Detect which cell encompasses the target text, then output its [X, Y] center coordinate. 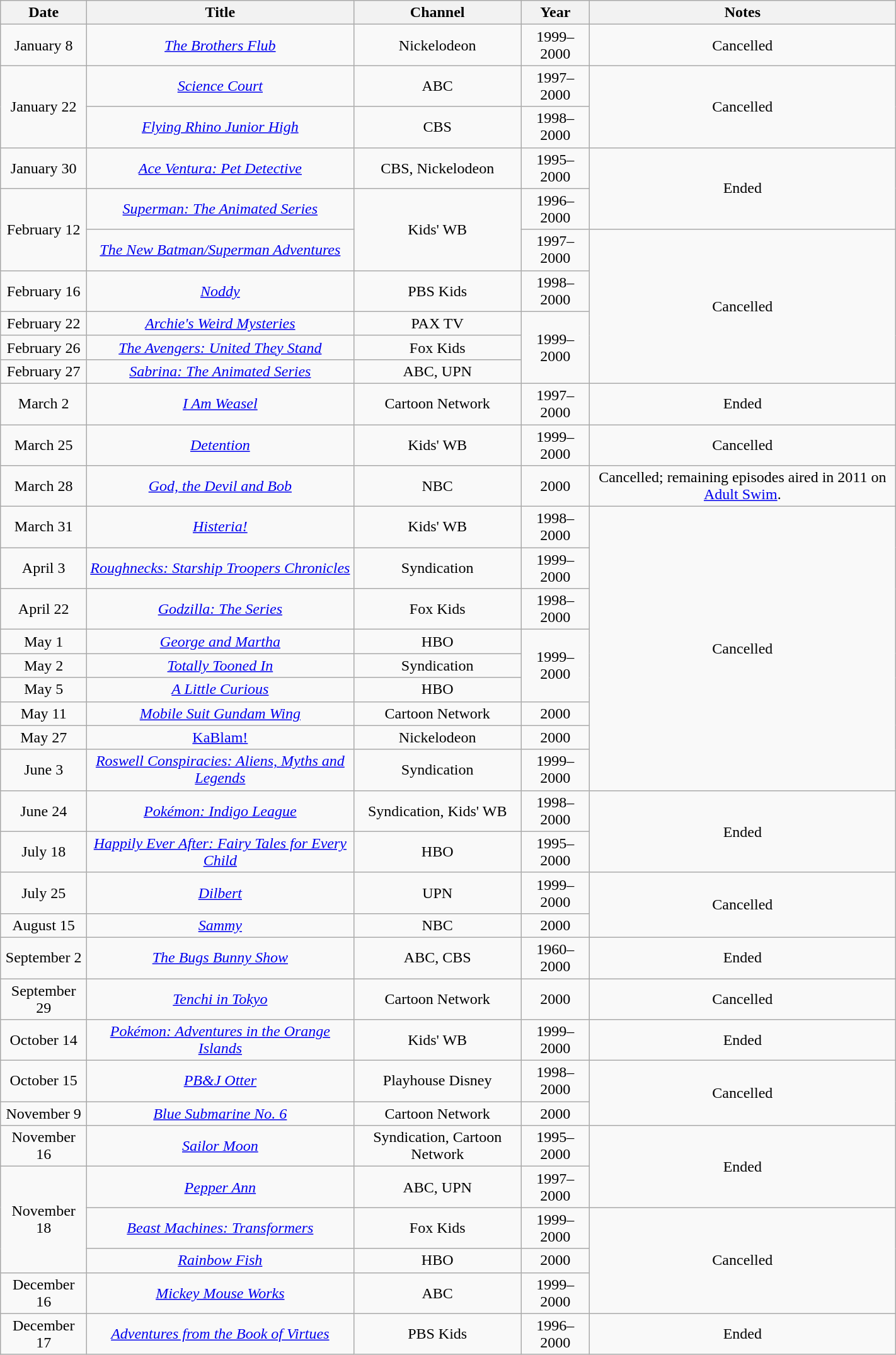
Superman: The Animated Series [221, 209]
Blue Submarine No. 6 [221, 1114]
Year [555, 13]
Beast Machines: Transformers [221, 1228]
March 2 [44, 403]
November 16 [44, 1146]
April 22 [44, 609]
Syndication, Cartoon Network [437, 1146]
Sabrina: The Animated Series [221, 371]
Ace Ventura: Pet Detective [221, 168]
December 17 [44, 1334]
The Brothers Flub [221, 45]
A Little Curious [221, 689]
December 16 [44, 1293]
Syndication, Kids' WB [437, 810]
Totally Tooned In [221, 666]
Rainbow Fish [221, 1260]
CBS [437, 127]
May 5 [44, 689]
February 12 [44, 229]
March 25 [44, 445]
July 25 [44, 892]
January 22 [44, 107]
Date [44, 13]
September 29 [44, 998]
George and Martha [221, 642]
February 27 [44, 371]
February 16 [44, 291]
CBS, Nickelodeon [437, 168]
Happily Ever After: Fairy Tales for Every Child [221, 852]
Mickey Mouse Works [221, 1293]
March 31 [44, 527]
UPN [437, 892]
Adventures from the Book of Virtues [221, 1334]
Flying Rhino Junior High [221, 127]
Sammy [221, 925]
May 11 [44, 713]
March 28 [44, 487]
Playhouse Disney [437, 1081]
I Am Weasel [221, 403]
February 22 [44, 323]
Mobile Suit Gundam Wing [221, 713]
Pokémon: Indigo League [221, 810]
Dilbert [221, 892]
June 3 [44, 770]
Roughnecks: Starship Troopers Chronicles [221, 568]
Roswell Conspiracies: Aliens, Myths and Legends [221, 770]
January 30 [44, 168]
October 14 [44, 1040]
God, the Devil and Bob [221, 487]
Noddy [221, 291]
The New Batman/Superman Adventures [221, 250]
Notes [742, 13]
Cancelled; remaining episodes aired in 2011 on Adult Swim. [742, 487]
Title [221, 13]
October 15 [44, 1081]
The Avengers: United They Stand [221, 347]
1960–2000 [555, 958]
May 2 [44, 666]
The Bugs Bunny Show [221, 958]
August 15 [44, 925]
June 24 [44, 810]
Channel [437, 13]
PAX TV [437, 323]
Archie's Weird Mysteries [221, 323]
Godzilla: The Series [221, 609]
PB&J Otter [221, 1081]
July 18 [44, 852]
April 3 [44, 568]
Tenchi in Tokyo [221, 998]
Histeria! [221, 527]
Pokémon: Adventures in the Orange Islands [221, 1040]
ABC, CBS [437, 958]
September 2 [44, 958]
May 1 [44, 642]
KaBlam! [221, 737]
November 18 [44, 1219]
Science Court [221, 86]
January 8 [44, 45]
February 26 [44, 347]
May 27 [44, 737]
Pepper Ann [221, 1187]
Detention [221, 445]
November 9 [44, 1114]
Sailor Moon [221, 1146]
